Return the [x, y] coordinate for the center point of the cell that contains the specified text.  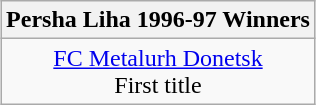
FC Metalurh DonetskFirst title [158, 72]
Persha Liha 1996-97 Winners [158, 20]
